For the text-containing cell, return its midpoint in [X, Y] coordinate format. 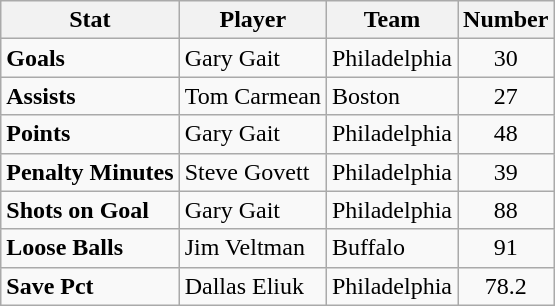
Player [252, 20]
39 [506, 172]
Tom Carmean [252, 96]
Jim Veltman [252, 248]
Loose Balls [90, 248]
Shots on Goal [90, 210]
Team [392, 20]
Steve Govett [252, 172]
Number [506, 20]
48 [506, 134]
91 [506, 248]
30 [506, 58]
88 [506, 210]
78.2 [506, 286]
Goals [90, 58]
Boston [392, 96]
Points [90, 134]
Assists [90, 96]
Save Pct [90, 286]
Penalty Minutes [90, 172]
27 [506, 96]
Buffalo [392, 248]
Dallas Eliuk [252, 286]
Stat [90, 20]
